For the text-containing cell, return its midpoint in (X, Y) coordinate format. 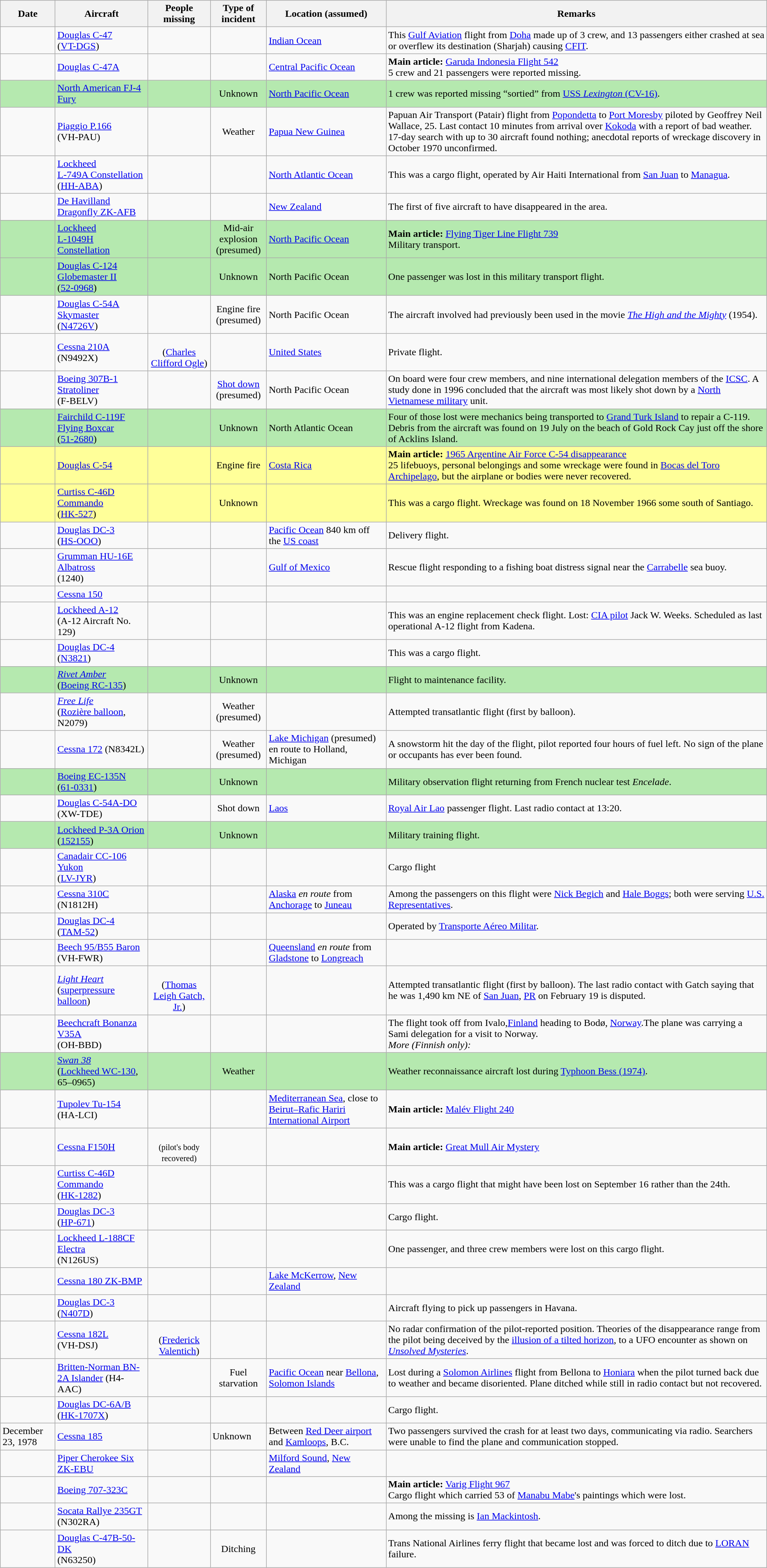
Boeing 307B-1 Stratoliner(F-BELV) (102, 390)
Swan 38(Lockheed WC-130, 65–0965) (102, 1071)
Douglas C-54A Skymaster(N4726V) (102, 314)
Cessna 185 (102, 1436)
Light Heart(superpressure balloon) (102, 991)
Weather reconnaissance aircraft lost during Typhoon Bess (1974). (576, 1071)
LockheedL-1049H Constellation (102, 239)
Curtiss C-46D Commando(HK-1282) (102, 1185)
(Charles Clifford Ogle) (179, 352)
Socata Rallye 235GT(N302RA) (102, 1517)
Cessna 172 (N8342L) (102, 749)
(pilot's body recovered) (179, 1147)
Royal Air Lao passenger flight. Last radio contact at 13:20. (576, 808)
Cessna 182L(VH-DSJ) (102, 1340)
Fuel starvation (238, 1377)
Free Life(Rozière balloon, N2079) (102, 712)
Private flight. (576, 352)
Lake Michigan (presumed) en route to Holland, Michigan (327, 749)
Main article: Great Mull Air Mystery (576, 1147)
Canadair CC-106 Yukon(LV-JYR) (102, 867)
People missing (179, 14)
Douglas C-47A (102, 67)
Cessna 210A(N9492X) (102, 352)
Curtiss C-46D Commando(HK-527) (102, 503)
This was a cargo flight. (576, 653)
Mediterranean Sea, close to Beirut–Rafic Hariri International Airport (327, 1109)
Douglas DC-4(TAM-52) (102, 926)
Engine fire(presumed) (238, 314)
Douglas C-54A-DO(XW-TDE) (102, 808)
Piper Cherokee Six ZK-EBU (102, 1463)
Beech 95/B55 Baron(VH-FWR) (102, 953)
A snowstorm hit the day of the flight, pilot reported four hours of fuel left. No sign of the plane or occupants has ever been found. (576, 749)
Aircraft flying to pick up passengers in Havana. (576, 1308)
Military training flight. (576, 835)
Tupolev Tu-154(HA-LCI) (102, 1109)
Operated by Transporte Aéreo Militar. (576, 926)
Boeing EC-135N(61-0331) (102, 782)
Engine fire (238, 465)
Shot down(presumed) (238, 390)
Among the missing is Ian Mackintosh. (576, 1517)
Britten-Norman BN-2A Islander (H4-AAC) (102, 1377)
Beechcraft Bonanza V35A (OH-BBD) (102, 1034)
The first of five aircraft to have disappeared in the area. (576, 206)
Lockheed L-188CF Electra(N126US) (102, 1249)
Type of incident (238, 14)
Date (28, 14)
Remarks (576, 14)
1 crew was reported missing “sortied” from USS Lexington (CV-16). (576, 93)
Douglas DC-3(N407D) (102, 1308)
Boeing 707-323C (102, 1490)
Piaggio P.166(VH-PAU) (102, 131)
LockheedL-749A Constellation(HH-ABA) (102, 175)
Douglas C-54 (102, 465)
Central Pacific Ocean (327, 67)
Laos (327, 808)
Main article: Flying Tiger Line Flight 739Military transport. (576, 239)
Cessna F150H (102, 1147)
Location (assumed) (327, 14)
Fairchild C-119F Flying Boxcar(51-2680) (102, 428)
Rescue flight responding to a fishing boat distress signal near the Carrabelle sea buoy. (576, 567)
Papua New Guinea (327, 131)
(Thomas Leigh Gatch, Jr.) (179, 991)
Ditching (238, 1549)
Cessna 310C(N1812H) (102, 899)
Lake McKerrow, New Zealand (327, 1281)
Flight to maintenance facility. (576, 679)
Cessna 150 (102, 594)
Attempted transatlantic flight (first by balloon). (576, 712)
Military observation flight returning from French nuclear test Encelade. (576, 782)
Douglas DC-3(HS-OOO) (102, 535)
Douglas DC-6A/B(HK-1707X) (102, 1409)
(Frederick Valentich) (179, 1340)
Aircraft (102, 14)
Lockheed P-3A Orion(152155) (102, 835)
North American FJ-4 Fury (102, 93)
Main article: Garuda Indonesia Flight 5425 crew and 21 passengers were reported missing. (576, 67)
Douglas C-47(VT-DGS) (102, 40)
Grumman HU-16E Albatross(1240) (102, 567)
Between Red Deer airport and Kamloops, B.C. (327, 1436)
Main article: Malév Flight 240 (576, 1109)
This was a cargo flight that might have been lost on September 16 rather than the 24th. (576, 1185)
This Gulf Aviation flight from Doha made up of 3 crew, and 13 passengers either crashed at sea or overflew its destination (Sharjah) causing CFIT. (576, 40)
Douglas DC-3(HP-671) (102, 1217)
United States (327, 352)
This was a cargo flight, operated by Air Haiti International from San Juan to Managua. (576, 175)
Lockheed A-12(A-12 Aircraft No. 129) (102, 621)
One passenger, and three crew members were lost on this cargo flight. (576, 1249)
Costa Rica (327, 465)
Trans National Airlines ferry flight that became lost and was forced to ditch due to LORAN failure. (576, 1549)
One passenger was lost in this military transport flight. (576, 277)
Shot down (238, 808)
This was a cargo flight. Wreckage was found on 18 November 1966 some south of Santiago. (576, 503)
Delivery flight. (576, 535)
Among the passengers on this flight were Nick Begich and Hale Boggs; both were serving U.S. Representatives. (576, 899)
Indian Ocean (327, 40)
Pacific Ocean near Bellona, Solomon Islands (327, 1377)
December 23, 1978 (28, 1436)
Douglas C-47B-50-DK(N63250) (102, 1549)
Douglas C-124 Globemaster II(52-0968) (102, 277)
Queensland en route from Gladstone to Longreach (327, 953)
Alaska en route from Anchorage to Juneau (327, 899)
Milford Sound, New Zealand (327, 1463)
Rivet Amber(Boeing RC-135) (102, 679)
This was an engine replacement check flight. Lost: CIA pilot Jack W. Weeks. Scheduled as last operational A-12 flight from Kadena. (576, 621)
Two passengers survived the crash for at least two days, communicating via radio. Searchers were unable to find the plane and communication stopped. (576, 1436)
Cargo flight (576, 867)
De Havilland Dragonfly ZK-AFB (102, 206)
The flight took off from Ivalo,Finland heading to Bodø, Norway.The plane was carrying a Sami delegation for a visit to Norway. More (Finnish only): (576, 1034)
New Zealand (327, 206)
The aircraft involved had previously been used in the movie The High and the Mighty (1954). (576, 314)
Pacific Ocean 840 km off the US coast (327, 535)
Cessna 180 ZK-BMP (102, 1281)
Main article: Varig Flight 967Cargo flight which carried 53 of Manabu Mabe's paintings which were lost. (576, 1490)
Douglas DC-4(N3821) (102, 653)
Gulf of Mexico (327, 567)
Mid-air explosion(presumed) (238, 239)
